Locate the cell with the specified text and output its [X, Y] center coordinate. 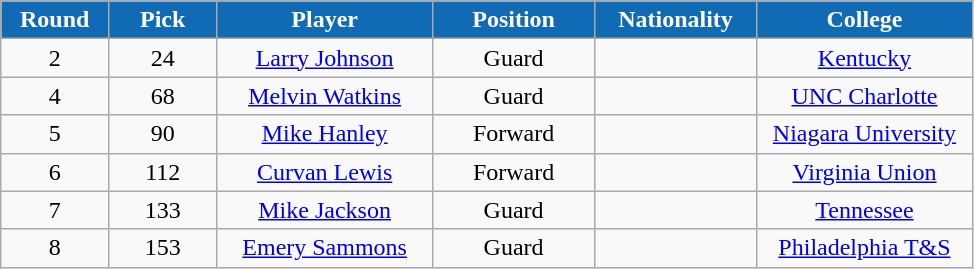
Philadelphia T&S [864, 248]
Player [325, 20]
College [864, 20]
Emery Sammons [325, 248]
5 [55, 134]
Curvan Lewis [325, 172]
7 [55, 210]
Larry Johnson [325, 58]
112 [163, 172]
Tennessee [864, 210]
Mike Jackson [325, 210]
153 [163, 248]
4 [55, 96]
8 [55, 248]
Position [514, 20]
133 [163, 210]
Nationality [676, 20]
Mike Hanley [325, 134]
2 [55, 58]
Melvin Watkins [325, 96]
Round [55, 20]
68 [163, 96]
Pick [163, 20]
Virginia Union [864, 172]
90 [163, 134]
Kentucky [864, 58]
24 [163, 58]
UNC Charlotte [864, 96]
Niagara University [864, 134]
6 [55, 172]
